Scan for the cell matching the given text and deliver its [x, y] coordinate at center. 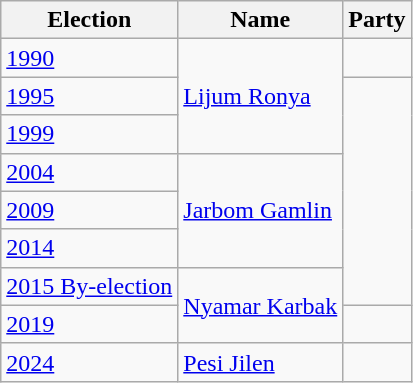
1999 [90, 134]
2014 [90, 248]
1995 [90, 96]
Party [377, 20]
Nyamar Karbak [260, 305]
2019 [90, 324]
Election [90, 20]
Jarbom Gamlin [260, 210]
2015 By-election [90, 286]
2004 [90, 172]
Lijum Ronya [260, 96]
1990 [90, 58]
2024 [90, 362]
2009 [90, 210]
Pesi Jilen [260, 362]
Name [260, 20]
